Return the [X, Y] coordinate for the center point of the cell that contains the specified text.  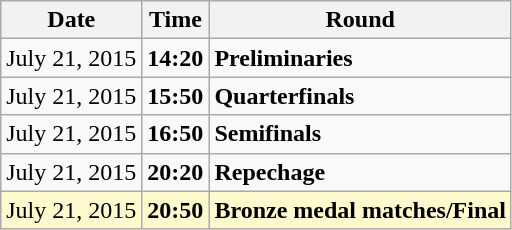
Round [360, 20]
20:20 [176, 172]
15:50 [176, 96]
Time [176, 20]
Repechage [360, 172]
Date [72, 20]
16:50 [176, 134]
Bronze medal matches/Final [360, 210]
20:50 [176, 210]
Quarterfinals [360, 96]
14:20 [176, 58]
Semifinals [360, 134]
Preliminaries [360, 58]
